Provide the [X, Y] coordinate of the cell's center where the given text is located.  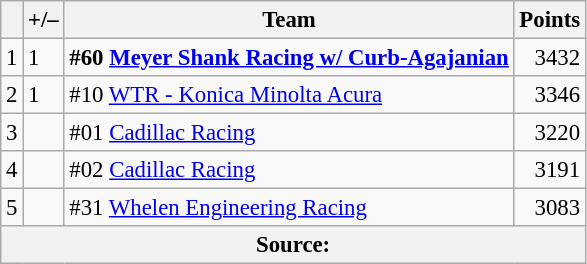
Source: [294, 245]
#10 WTR - Konica Minolta Acura [289, 95]
3 [12, 133]
3346 [550, 95]
4 [12, 170]
3220 [550, 133]
#60 Meyer Shank Racing w/ Curb-Agajanian [289, 58]
+/– [44, 20]
Team [289, 20]
2 [12, 95]
#01 Cadillac Racing [289, 133]
3083 [550, 208]
5 [12, 208]
#31 Whelen Engineering Racing [289, 208]
3191 [550, 170]
Points [550, 20]
#02 Cadillac Racing [289, 170]
3432 [550, 58]
